Return the (x, y) coordinate for the center point of the cell that contains the specified text.  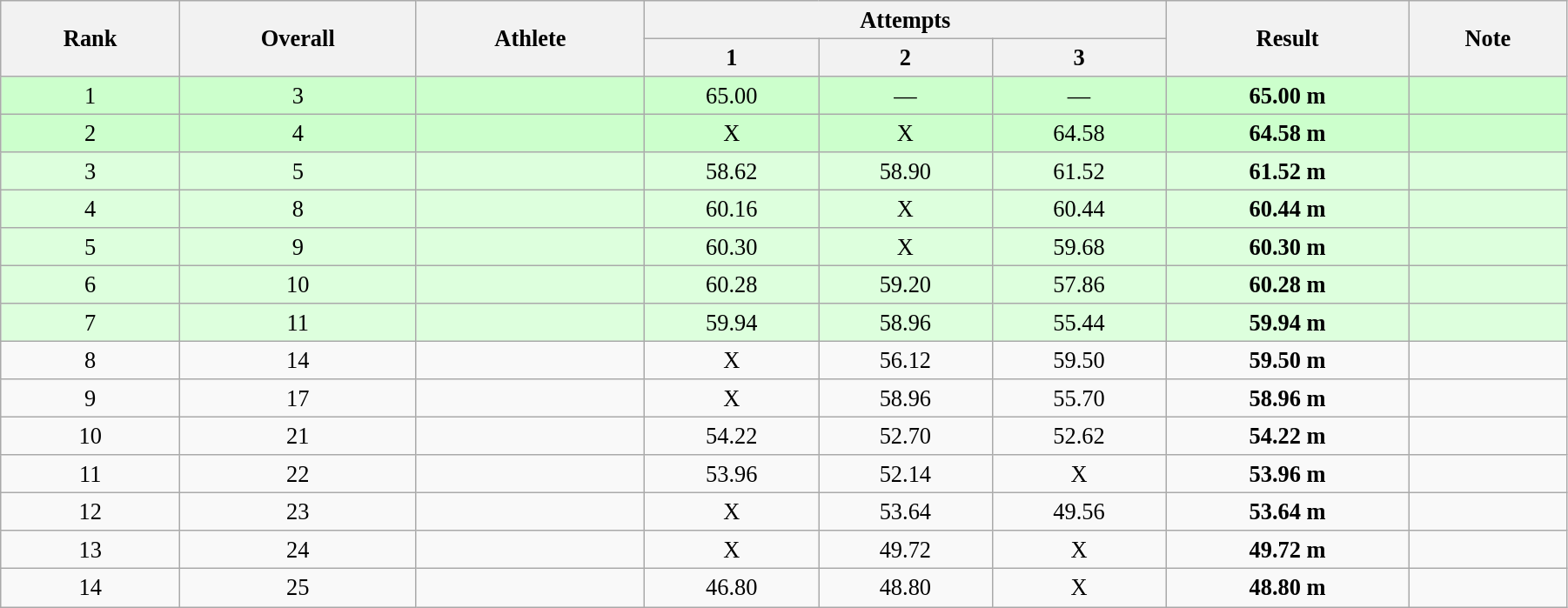
Note (1488, 38)
53.96 (732, 474)
54.22 m (1288, 436)
59.50 (1079, 360)
46.80 (732, 588)
Overall (298, 38)
59.68 (1079, 247)
22 (298, 474)
56.12 (906, 360)
59.94 (732, 323)
61.52 (1079, 171)
24 (298, 550)
53.64 m (1288, 511)
49.72 m (1288, 550)
65.00 m (1288, 95)
64.58 (1079, 133)
60.28 m (1288, 284)
Attempts (905, 19)
60.28 (732, 284)
48.80 (906, 588)
25 (298, 588)
12 (90, 511)
64.58 m (1288, 133)
21 (298, 436)
52.70 (906, 436)
55.44 (1079, 323)
49.72 (906, 550)
13 (90, 550)
7 (90, 323)
6 (90, 284)
60.16 (732, 209)
60.30 (732, 247)
54.22 (732, 436)
Athlete (531, 38)
60.44 (1079, 209)
59.94 m (1288, 323)
55.70 (1079, 398)
61.52 m (1288, 171)
59.20 (906, 284)
Rank (90, 38)
57.86 (1079, 284)
49.56 (1079, 511)
58.62 (732, 171)
60.44 m (1288, 209)
58.90 (906, 171)
59.50 m (1288, 360)
52.62 (1079, 436)
52.14 (906, 474)
58.96 m (1288, 398)
53.96 m (1288, 474)
60.30 m (1288, 247)
48.80 m (1288, 588)
23 (298, 511)
53.64 (906, 511)
65.00 (732, 95)
Result (1288, 38)
17 (298, 398)
